Extract the [X, Y] coordinate from the center of the cell holding the provided text.  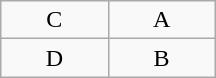
D [54, 58]
B [162, 58]
C [54, 20]
A [162, 20]
